Provide the [x, y] coordinate of the cell's center where the given text is located.  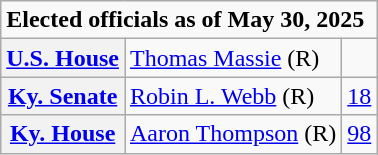
U.S. House [63, 58]
Ky. House [63, 134]
Ky. Senate [63, 96]
Thomas Massie (R) [232, 58]
Elected officials as of May 30, 2025 [189, 20]
18 [360, 96]
Robin L. Webb (R) [232, 96]
98 [360, 134]
Aaron Thompson (R) [232, 134]
